Identify which cell holds the provided text, then report its (X, Y) central coordinate. 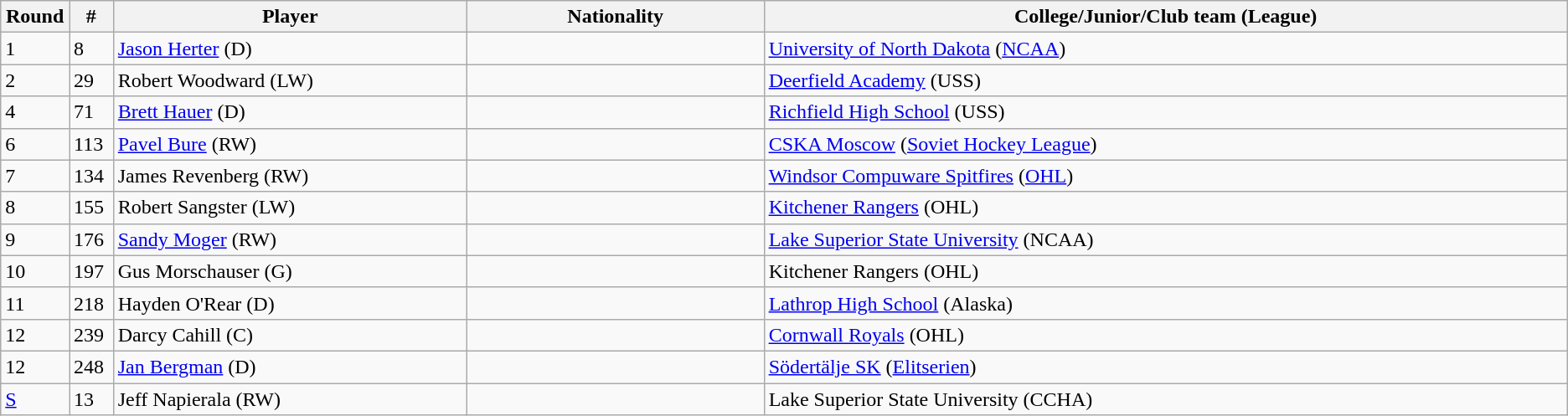
1 (35, 49)
Jason Herter (D) (290, 49)
7 (35, 176)
Nationality (615, 17)
Lake Superior State University (NCAA) (1166, 239)
4 (35, 112)
Player (290, 17)
Cornwall Royals (OHL) (1166, 335)
Round (35, 17)
176 (90, 239)
9 (35, 239)
Jeff Napierala (RW) (290, 399)
13 (90, 399)
71 (90, 112)
218 (90, 303)
134 (90, 176)
Jan Bergman (D) (290, 367)
Richfield High School (USS) (1166, 112)
University of North Dakota (NCAA) (1166, 49)
11 (35, 303)
Gus Morschauser (G) (290, 271)
6 (35, 144)
Robert Sangster (LW) (290, 208)
2 (35, 80)
Deerfield Academy (USS) (1166, 80)
Sandy Moger (RW) (290, 239)
James Revenberg (RW) (290, 176)
Darcy Cahill (C) (290, 335)
# (90, 17)
Brett Hauer (D) (290, 112)
10 (35, 271)
Lathrop High School (Alaska) (1166, 303)
Lake Superior State University (CCHA) (1166, 399)
Robert Woodward (LW) (290, 80)
113 (90, 144)
College/Junior/Club team (League) (1166, 17)
29 (90, 80)
CSKA Moscow (Soviet Hockey League) (1166, 144)
155 (90, 208)
Södertälje SK (Elitserien) (1166, 367)
S (35, 399)
239 (90, 335)
Windsor Compuware Spitfires (OHL) (1166, 176)
248 (90, 367)
197 (90, 271)
Pavel Bure (RW) (290, 144)
Hayden O'Rear (D) (290, 303)
